Search for the cell housing the specified text and yield its [X, Y] center coordinate. 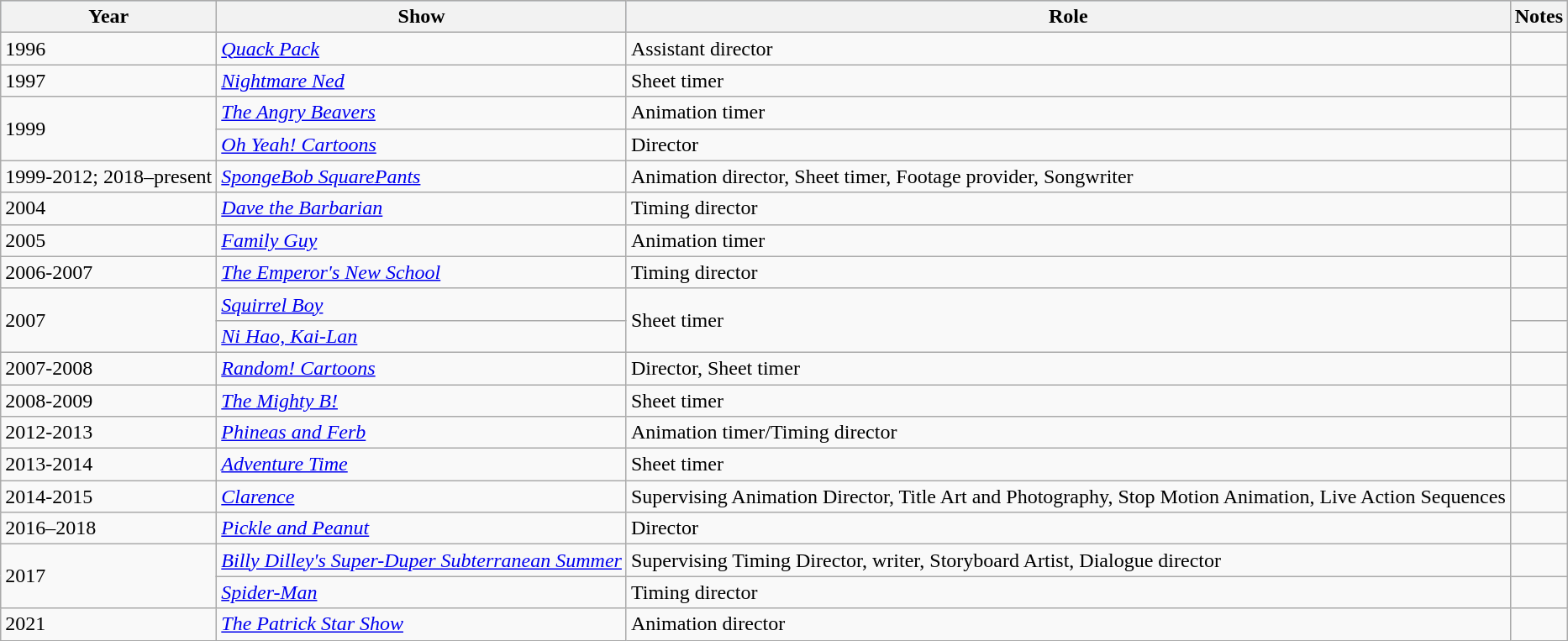
2005 [109, 240]
Family Guy [422, 240]
The Patrick Star Show [422, 624]
Spider-Man [422, 592]
Assistant director [1068, 49]
2007 [109, 320]
Dave the Barbarian [422, 208]
The Mighty B! [422, 401]
Random! Cartoons [422, 368]
2004 [109, 208]
The Angry Beavers [422, 113]
Phineas and Ferb [422, 433]
Animation director, Sheet timer, Footage provider, Songwriter [1068, 176]
Director, Sheet timer [1068, 368]
Pickle and Peanut [422, 528]
Quack Pack [422, 49]
2016–2018 [109, 528]
1997 [109, 81]
The Emperor's New School [422, 272]
Show [422, 17]
Clarence [422, 497]
2007-2008 [109, 368]
Year [109, 17]
Supervising Timing Director, writer, Storyboard Artist, Dialogue director [1068, 560]
2012-2013 [109, 433]
2017 [109, 576]
Animation timer/Timing director [1068, 433]
2021 [109, 624]
Nightmare Ned [422, 81]
SpongeBob SquarePants [422, 176]
Supervising Animation Director, Title Art and Photography, Stop Motion Animation, Live Action Sequences [1068, 497]
Animation director [1068, 624]
1999-2012; 2018–present [109, 176]
Role [1068, 17]
Oh Yeah! Cartoons [422, 144]
Ni Hao, Kai-Lan [422, 336]
2014-2015 [109, 497]
Notes [1539, 17]
Billy Dilley's Super-Duper Subterranean Summer [422, 560]
2013-2014 [109, 465]
1999 [109, 129]
1996 [109, 49]
2006-2007 [109, 272]
Adventure Time [422, 465]
Squirrel Boy [422, 304]
2008-2009 [109, 401]
